Find where the given text appears and provide that cell's center as [X, Y] coordinate. 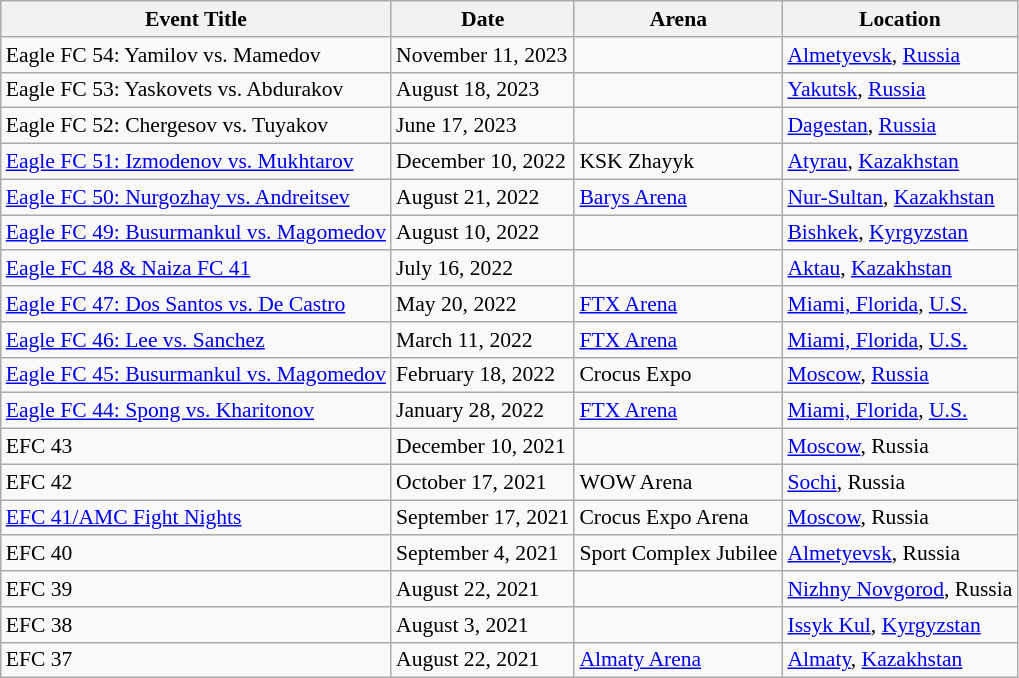
Almaty Arena [678, 660]
August 3, 2021 [482, 625]
Location [900, 19]
Eagle FC 44: Spong vs. Kharitonov [196, 411]
EFC 41/AMC Fight Nights [196, 518]
September 4, 2021 [482, 554]
August 10, 2022 [482, 233]
January 28, 2022 [482, 411]
March 11, 2022 [482, 340]
Eagle FC 52: Chergesov vs. Tuyakov [196, 126]
Aktau, Kazakhstan [900, 269]
Barys Arena [678, 197]
EFC 40 [196, 554]
EFC 38 [196, 625]
Event Title [196, 19]
Almaty, Kazakhstan [900, 660]
Eagle FC 49: Busurmankul vs. Magomedov [196, 233]
Eagle FC 53: Yaskovets vs. Abdurakov [196, 90]
February 18, 2022 [482, 375]
Crocus Expo Arena [678, 518]
Yakutsk, Russia [900, 90]
Atyrau, Kazakhstan [900, 162]
December 10, 2021 [482, 447]
May 20, 2022 [482, 304]
Sport Complex Jubilee [678, 554]
June 17, 2023 [482, 126]
Arena [678, 19]
October 17, 2021 [482, 482]
EFC 43 [196, 447]
EFC 37 [196, 660]
EFC 39 [196, 589]
September 17, 2021 [482, 518]
Eagle FC 50: Nurgozhay vs. Andreitsev [196, 197]
Nizhny Novgorod, Russia [900, 589]
Eagle FC 46: Lee vs. Sanchez [196, 340]
July 16, 2022 [482, 269]
EFC 42 [196, 482]
August 18, 2023 [482, 90]
Crocus Expo [678, 375]
November 11, 2023 [482, 55]
Eagle FC 47: Dos Santos vs. De Castro [196, 304]
December 10, 2022 [482, 162]
Eagle FC 51: Izmodenov vs. Mukhtarov [196, 162]
Eagle FC 45: Busurmankul vs. Magomedov [196, 375]
Date [482, 19]
August 21, 2022 [482, 197]
Eagle FC 48 & Naiza FC 41 [196, 269]
Bishkek, Kyrgyzstan [900, 233]
Sochi, Russia [900, 482]
Nur-Sultan, Kazakhstan [900, 197]
Eagle FC 54: Yamilov vs. Mamedov [196, 55]
Dagestan, Russia [900, 126]
WOW Arena [678, 482]
Issyk Kul, Kyrgyzstan [900, 625]
KSK Zhayyk [678, 162]
